Return (x, y) of the center of cell containing provided text 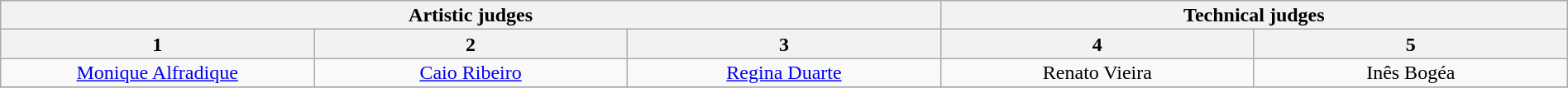
Inês Bogéa (1411, 72)
1 (157, 44)
Caio Ribeiro (471, 72)
Monique Alfradique (157, 72)
Technical judges (1254, 15)
3 (784, 44)
Regina Duarte (784, 72)
2 (471, 44)
Renato Vieira (1097, 72)
4 (1097, 44)
Artistic judges (471, 15)
5 (1411, 44)
